Determine the (X, Y) coordinate at the center of the cell enclosing the given text.  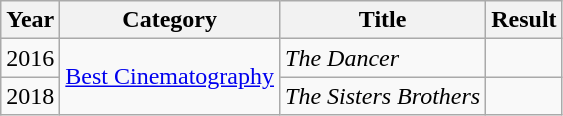
2016 (30, 58)
2018 (30, 96)
Category (170, 20)
Result (524, 20)
Title (383, 20)
Year (30, 20)
The Sisters Brothers (383, 96)
The Dancer (383, 58)
Best Cinematography (170, 77)
